Return the (x, y) coordinate for the center point of the cell that contains the specified text.  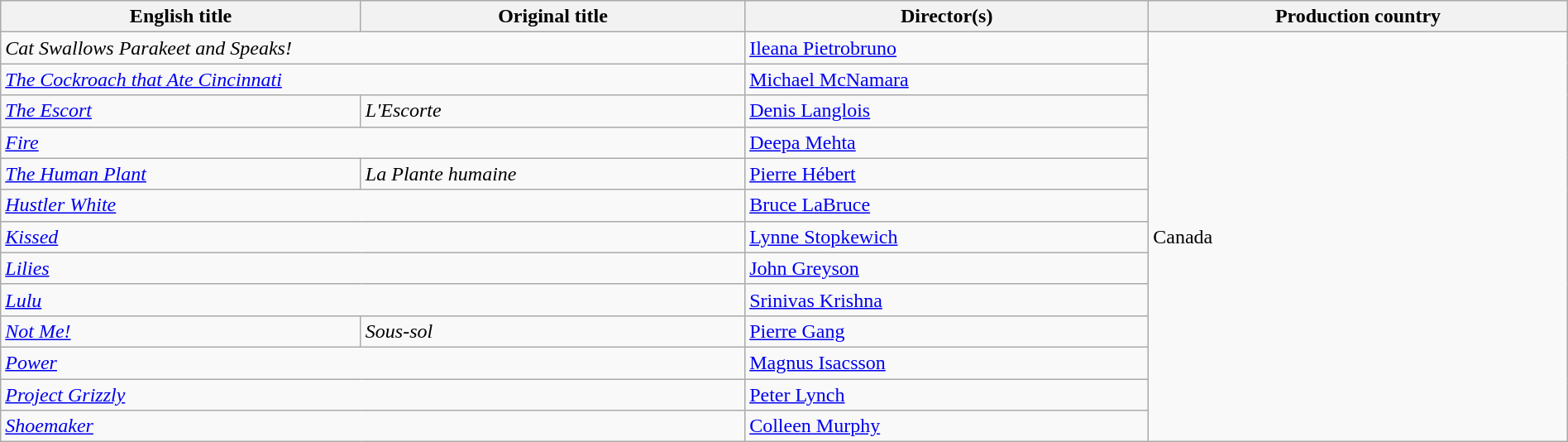
Denis Langlois (947, 111)
Colleen Murphy (947, 426)
Fire (373, 142)
Kissed (373, 237)
Director(s) (947, 17)
Deepa Mehta (947, 142)
Michael McNamara (947, 79)
Pierre Gang (947, 331)
Not Me! (181, 331)
John Greyson (947, 268)
Lulu (373, 300)
Pierre Hébert (947, 174)
The Cockroach that Ate Cincinnati (373, 79)
Peter Lynch (947, 395)
L'Escorte (552, 111)
Original title (552, 17)
Bruce LaBruce (947, 205)
Production country (1358, 17)
Ileana Pietrobruno (947, 48)
Lilies (373, 268)
Lynne Stopkewich (947, 237)
La Plante humaine (552, 174)
Canada (1358, 237)
Project Grizzly (373, 395)
Hustler White (373, 205)
Shoemaker (373, 426)
The Human Plant (181, 174)
Sous-sol (552, 331)
English title (181, 17)
Cat Swallows Parakeet and Speaks! (373, 48)
Magnus Isacsson (947, 363)
Power (373, 363)
The Escort (181, 111)
Srinivas Krishna (947, 300)
